Pinpoint the cell where the given text exists, returning its [X, Y] midpoint coordinate. 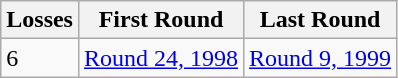
Losses [40, 20]
Round 24, 1998 [160, 58]
6 [40, 58]
Round 9, 1999 [320, 58]
Last Round [320, 20]
First Round [160, 20]
